Find where the given text appears and provide that cell's center as (x, y) coordinate. 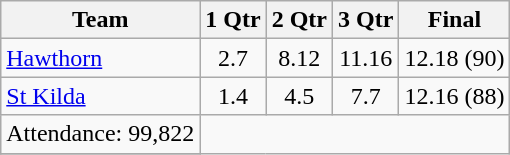
12.18 (90) (454, 58)
St Kilda (100, 96)
7.7 (366, 96)
Final (454, 20)
Team (100, 20)
Hawthorn (100, 58)
4.5 (299, 96)
Attendance: 99,822 (100, 134)
2.7 (233, 58)
8.12 (299, 58)
2 Qtr (299, 20)
12.16 (88) (454, 96)
11.16 (366, 58)
3 Qtr (366, 20)
1.4 (233, 96)
1 Qtr (233, 20)
